Capture the cell that displays the provided text and extract its [X, Y] central coordinate. 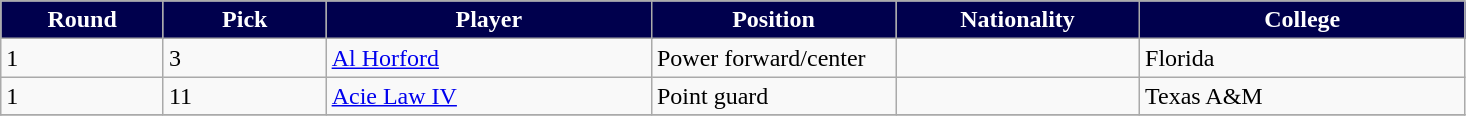
11 [244, 96]
Florida [1302, 58]
Round [82, 20]
College [1302, 20]
Texas A&M [1302, 96]
Point guard [773, 96]
Position [773, 20]
Acie Law IV [488, 96]
Player [488, 20]
Nationality [1018, 20]
3 [244, 58]
Power forward/center [773, 58]
Pick [244, 20]
Al Horford [488, 58]
